Provide the [x, y] coordinate of the cell's center where the given text is located.  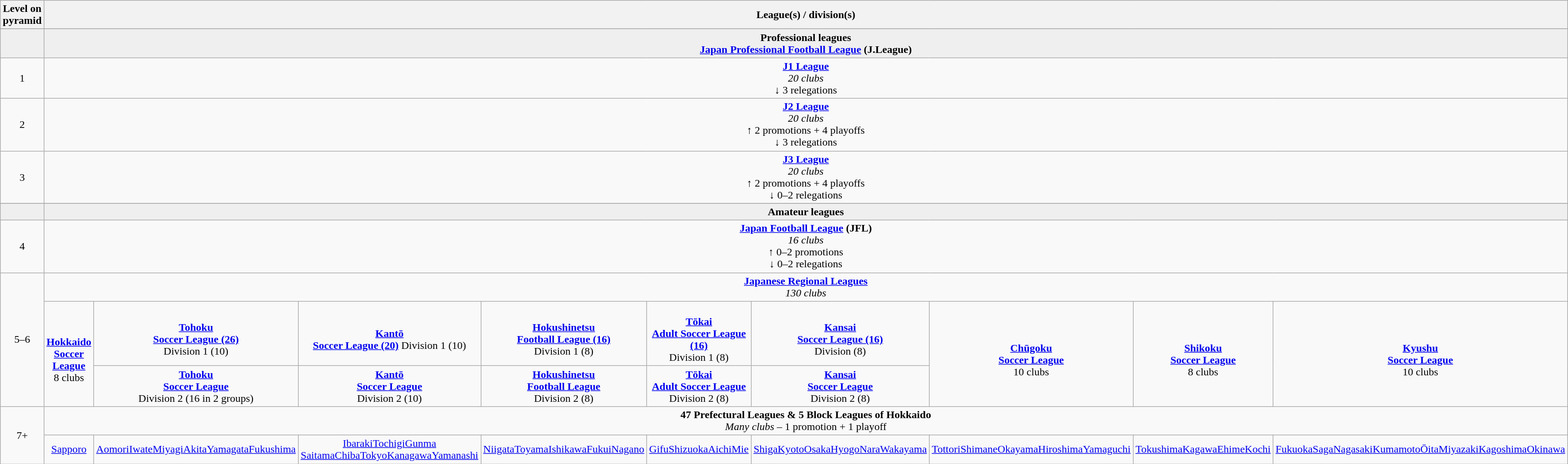
2 [22, 124]
J3 League20 clubs ↑ 2 promotions + 4 playoffs ↓ 0–2 relegations [806, 177]
TōkaiAdult Soccer League (16) Division 1 (8) [699, 333]
3 [22, 177]
TohokuSoccer League (26) Division 1 (10) [196, 333]
KansaiSoccer League Division 2 (8) [840, 386]
FukuokaSagaNagasakiKumamotoŌitaMiyazakiKagoshimaOkinawa [1421, 449]
ShigaKyotoOsakaHyogoNaraWakayama [840, 449]
Professional leaguesJapan Professional Football League (J.League) [806, 43]
TokushimaKagawaEhimeKochi [1203, 449]
HokkaidoSoccer League 8 clubs [69, 354]
47 Prefectural Leagues & 5 Block Leagues of HokkaidoMany clubs – 1 promotion + 1 playoff [806, 421]
4 [22, 246]
5–6 [22, 340]
KantōSoccer LeagueDivision 2 (10) [390, 386]
TohokuSoccer League Division 2 (16 in 2 groups) [196, 386]
KansaiSoccer League (16)Division (8) [840, 333]
GifuShizuokaAichiMie [699, 449]
J2 League20 clubs ↑ 2 promotions + 4 playoffs ↓ 3 relegations [806, 124]
Japanese Regional Leagues130 clubs [806, 287]
ChūgokuSoccer League 10 clubs [1031, 354]
7+ [22, 435]
1 [22, 78]
J1 League20 clubs ↓ 3 relegations [806, 78]
TōkaiAdult Soccer LeagueDivision 2 (8) [699, 386]
KyushuSoccer League 10 clubs [1421, 354]
Sapporo [69, 449]
Japan Football League (JFL)16 clubs ↑ 0–2 promotions ↓ 0–2 relegations [806, 246]
Amateur leagues [806, 212]
TottoriShimaneOkayamaHiroshimaYamaguchi [1031, 449]
IbarakiTochigiGunma SaitamaChibaTokyoKanagawaYamanashi [390, 449]
KantōSoccer League (20) Division 1 (10) [390, 333]
HokushinetsuFootball League (16) Division 1 (8) [564, 333]
Level on pyramid [22, 15]
HokushinetsuFootball League Division 2 (8) [564, 386]
League(s) / division(s) [806, 15]
NiigataToyamaIshikawaFukuiNagano [564, 449]
AomoriIwateMiyagiAkitaYamagataFukushima [196, 449]
ShikokuSoccer League 8 clubs [1203, 354]
